Extract the (x, y) coordinate from the center of the cell holding the provided text.  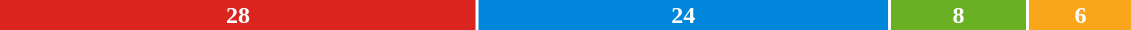
28 (238, 15)
24 (683, 15)
6 (1080, 15)
8 (958, 15)
